Provide the [X, Y] coordinate of the cell's center where the given text is located.  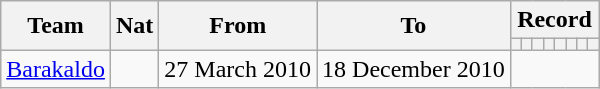
18 December 2010 [414, 69]
From [238, 26]
Nat [134, 26]
To [414, 26]
Barakaldo [56, 69]
Team [56, 26]
Record [554, 20]
27 March 2010 [238, 69]
